Return [x, y] of the center of cell containing provided text 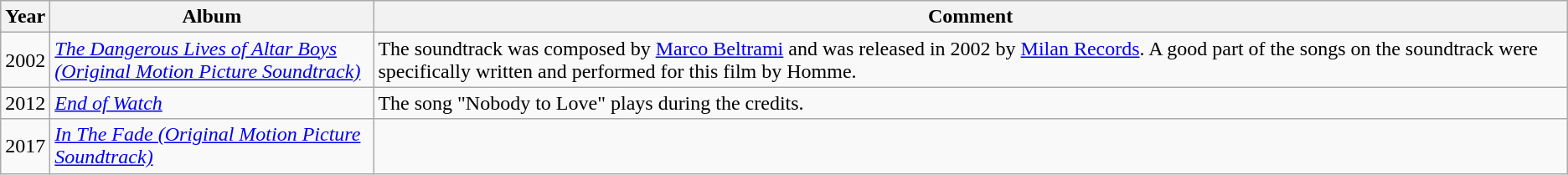
2017 [25, 146]
Year [25, 17]
The song "Nobody to Love" plays during the credits. [970, 103]
Album [212, 17]
The Dangerous Lives of Altar Boys (Original Motion Picture Soundtrack) [212, 60]
In The Fade (Original Motion Picture Soundtrack) [212, 146]
End of Watch [212, 103]
2002 [25, 60]
Comment [970, 17]
2012 [25, 103]
